Extract the [X, Y] coordinate from the center of the cell holding the provided text.  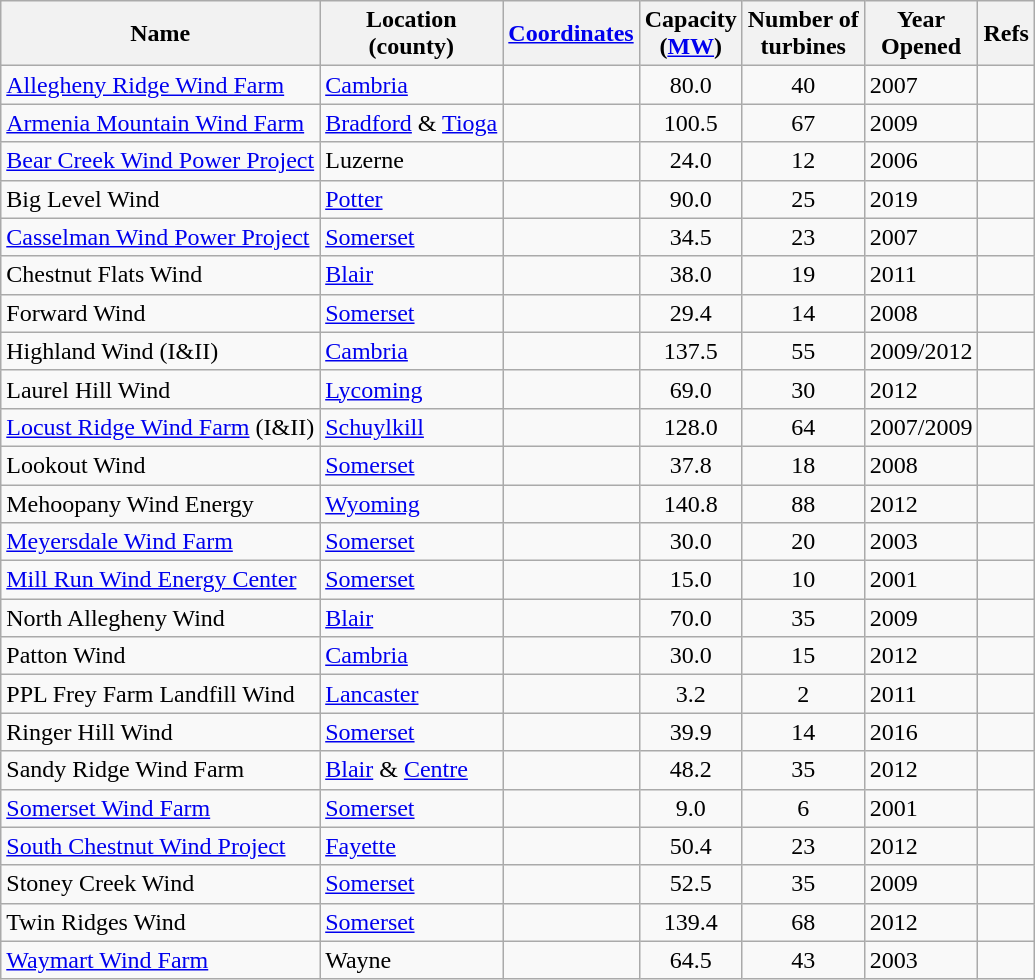
18 [803, 465]
Potter [412, 199]
69.0 [690, 389]
Mehoopany Wind Energy [160, 503]
Name [160, 34]
Chestnut Flats Wind [160, 275]
Bear Creek Wind Power Project [160, 161]
52.5 [690, 884]
Big Level Wind [160, 199]
50.4 [690, 846]
128.0 [690, 427]
139.4 [690, 922]
Lookout Wind [160, 465]
64.5 [690, 960]
140.8 [690, 503]
2009/2012 [921, 351]
80.0 [690, 85]
37.8 [690, 465]
10 [803, 580]
Bradford & Tioga [412, 123]
25 [803, 199]
Stoney Creek Wind [160, 884]
100.5 [690, 123]
South Chestnut Wind Project [160, 846]
6 [803, 808]
34.5 [690, 237]
Armenia Mountain Wind Farm [160, 123]
Lycoming [412, 389]
YearOpened [921, 34]
137.5 [690, 351]
2016 [921, 732]
19 [803, 275]
North Allegheny Wind [160, 618]
Allegheny Ridge Wind Farm [160, 85]
Patton Wind [160, 656]
9.0 [690, 808]
Number ofturbines [803, 34]
Meyersdale Wind Farm [160, 542]
Laurel Hill Wind [160, 389]
55 [803, 351]
Capacity(MW) [690, 34]
Fayette [412, 846]
15 [803, 656]
Somerset Wind Farm [160, 808]
Coordinates [571, 34]
68 [803, 922]
Lancaster [412, 694]
Twin Ridges Wind [160, 922]
15.0 [690, 580]
Schuylkill [412, 427]
40 [803, 85]
70.0 [690, 618]
30 [803, 389]
Mill Run Wind Energy Center [160, 580]
Casselman Wind Power Project [160, 237]
PPL Frey Farm Landfill Wind [160, 694]
Sandy Ridge Wind Farm [160, 770]
3.2 [690, 694]
Blair & Centre [412, 770]
2006 [921, 161]
Forward Wind [160, 313]
48.2 [690, 770]
39.9 [690, 732]
2007/2009 [921, 427]
Waymart Wind Farm [160, 960]
29.4 [690, 313]
20 [803, 542]
64 [803, 427]
Wyoming [412, 503]
Locust Ridge Wind Farm (I&II) [160, 427]
Wayne [412, 960]
12 [803, 161]
Highland Wind (I&II) [160, 351]
Ringer Hill Wind [160, 732]
Luzerne [412, 161]
90.0 [690, 199]
38.0 [690, 275]
2 [803, 694]
Refs [1006, 34]
2019 [921, 199]
88 [803, 503]
Location(county) [412, 34]
67 [803, 123]
24.0 [690, 161]
43 [803, 960]
